Search for the cell housing the specified text and yield its [X, Y] center coordinate. 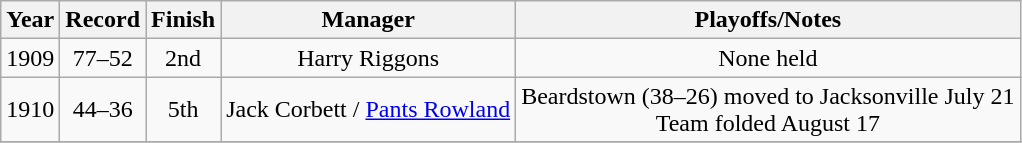
44–36 [103, 110]
Finish [184, 20]
Year [30, 20]
2nd [184, 58]
Manager [368, 20]
Jack Corbett / Pants Rowland [368, 110]
77–52 [103, 58]
Playoffs/Notes [768, 20]
Beardstown (38–26) moved to Jacksonville July 21Team folded August 17 [768, 110]
None held [768, 58]
5th [184, 110]
1909 [30, 58]
Record [103, 20]
1910 [30, 110]
Harry Riggons [368, 58]
